Capture the cell that displays the provided text and extract its [X, Y] central coordinate. 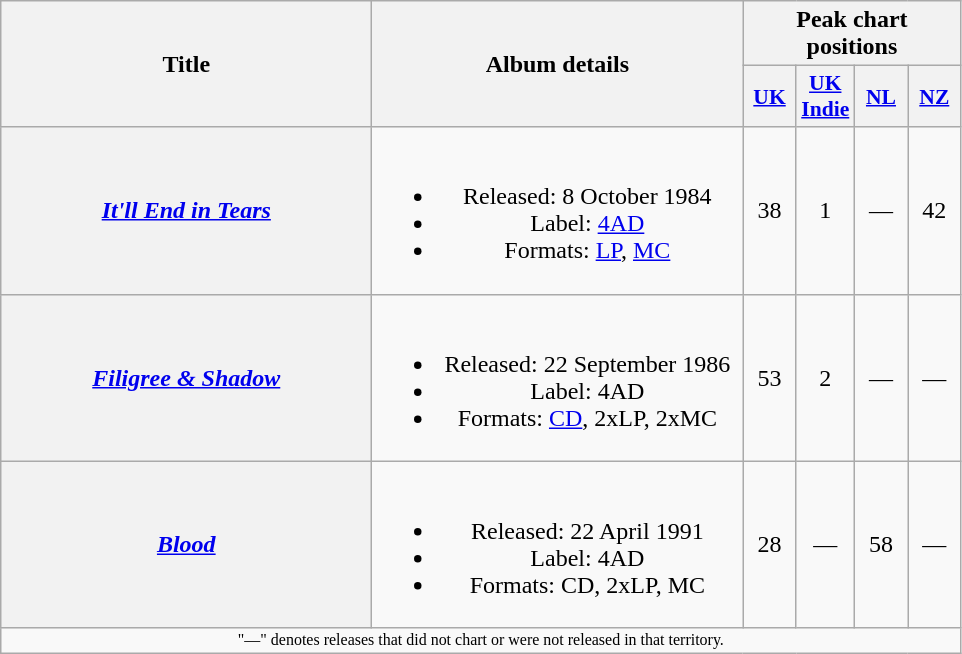
28 [770, 544]
2 [825, 378]
"—" denotes releases that did not chart or were not released in that territory. [481, 640]
Released: 8 October 1984Label: 4ADFormats: LP, MC [558, 210]
UK Indie [825, 96]
Album details [558, 64]
38 [770, 210]
Released: 22 September 1986Label: 4ADFormats: CD, 2xLP, 2xMC [558, 378]
UK [770, 96]
Filigree & Shadow [186, 378]
NZ [934, 96]
NL [880, 96]
Title [186, 64]
58 [880, 544]
42 [934, 210]
Peak chart positions [852, 34]
Blood [186, 544]
Released: 22 April 1991Label: 4ADFormats: CD, 2xLP, MC [558, 544]
1 [825, 210]
It'll End in Tears [186, 210]
53 [770, 378]
